Detect which cell encompasses the target text, then output its [x, y] center coordinate. 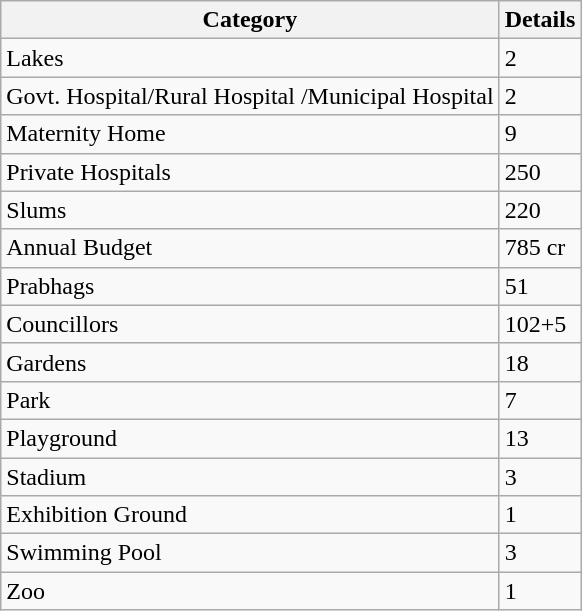
Prabhags [250, 286]
Maternity Home [250, 134]
Gardens [250, 362]
Details [540, 20]
Exhibition Ground [250, 515]
9 [540, 134]
250 [540, 172]
Park [250, 400]
102+5 [540, 324]
Swimming Pool [250, 553]
Stadium [250, 477]
Councillors [250, 324]
51 [540, 286]
7 [540, 400]
Annual Budget [250, 248]
13 [540, 438]
Zoo [250, 591]
785 cr [540, 248]
Private Hospitals [250, 172]
Lakes [250, 58]
Category [250, 20]
Slums [250, 210]
Playground [250, 438]
Govt. Hospital/Rural Hospital /Municipal Hospital [250, 96]
18 [540, 362]
220 [540, 210]
